Search for the cell housing the specified text and yield its [x, y] center coordinate. 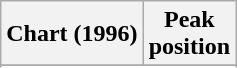
Chart (1996) [72, 34]
Peakposition [189, 34]
